Provide the (x, y) coordinate of the cell's center where the given text is located.  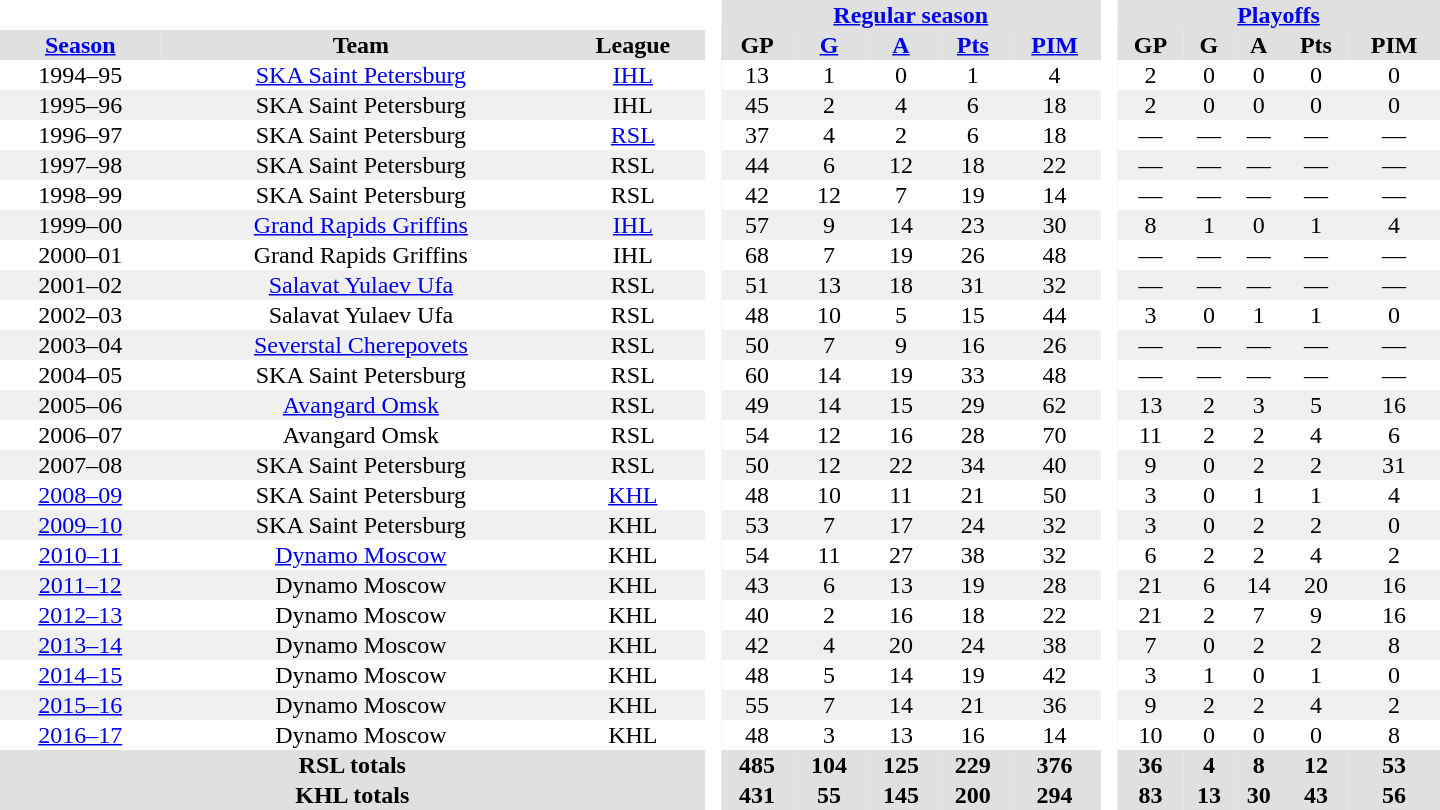
2001–02 (80, 285)
229 (973, 765)
29 (973, 405)
2005–06 (80, 405)
Severstal Cherepovets (360, 345)
2015–16 (80, 705)
2011–12 (80, 585)
17 (901, 525)
2013–14 (80, 645)
Regular season (910, 15)
68 (757, 255)
KHL totals (352, 795)
45 (757, 105)
RSL totals (352, 765)
60 (757, 375)
51 (757, 285)
2014–15 (80, 675)
2006–07 (80, 435)
49 (757, 405)
104 (829, 765)
70 (1055, 435)
56 (1394, 795)
1995–96 (80, 105)
23 (973, 225)
2004–05 (80, 375)
37 (757, 135)
2003–04 (80, 345)
1998–99 (80, 195)
2008–09 (80, 495)
33 (973, 375)
125 (901, 765)
83 (1150, 795)
2007–08 (80, 465)
2016–17 (80, 735)
1999–00 (80, 225)
145 (901, 795)
2009–10 (80, 525)
485 (757, 765)
Season (80, 45)
1996–97 (80, 135)
1994–95 (80, 75)
League (632, 45)
294 (1055, 795)
431 (757, 795)
376 (1055, 765)
2000–01 (80, 255)
27 (901, 555)
57 (757, 225)
1997–98 (80, 165)
2002–03 (80, 315)
Playoffs (1278, 15)
2010–11 (80, 555)
200 (973, 795)
Team (360, 45)
2012–13 (80, 615)
34 (973, 465)
62 (1055, 405)
